Extract the (X, Y) coordinate from the center of the cell holding the provided text.  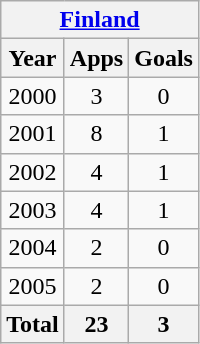
Finland (100, 20)
2001 (33, 134)
8 (96, 134)
23 (96, 324)
Total (33, 324)
Year (33, 58)
2000 (33, 96)
2004 (33, 248)
2003 (33, 210)
Goals (164, 58)
2005 (33, 286)
2002 (33, 172)
Apps (96, 58)
